Return (X, Y) of the center of cell containing provided text 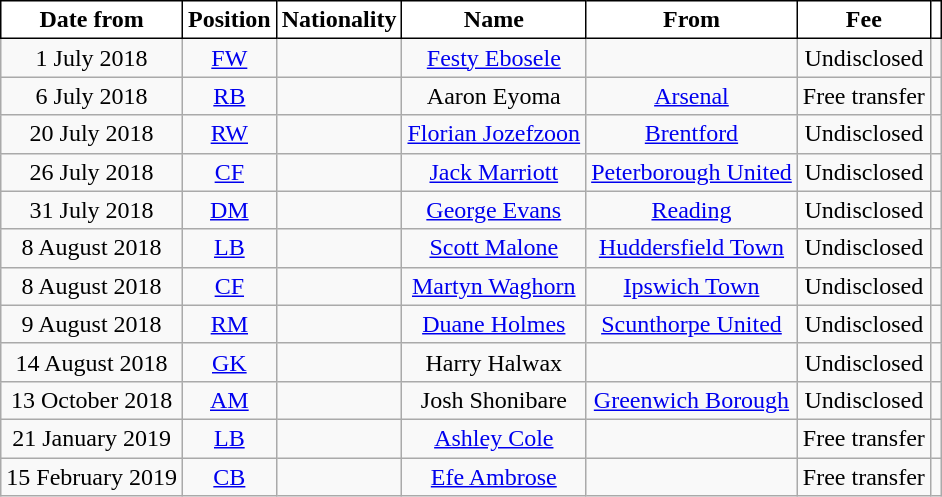
Reading (692, 210)
Scott Malone (494, 248)
21 January 2019 (92, 438)
Duane Holmes (494, 324)
Harry Halwax (494, 362)
RW (229, 134)
Josh Shonibare (494, 400)
6 July 2018 (92, 96)
From (692, 20)
Martyn Waghorn (494, 286)
Efe Ambrose (494, 477)
26 July 2018 (92, 172)
Peterborough United (692, 172)
Position (229, 20)
20 July 2018 (92, 134)
Nationality (339, 20)
Jack Marriott (494, 172)
Aaron Eyoma (494, 96)
CB (229, 477)
GK (229, 362)
1 July 2018 (92, 58)
9 August 2018 (92, 324)
14 August 2018 (92, 362)
Name (494, 20)
FW (229, 58)
31 July 2018 (92, 210)
15 February 2019 (92, 477)
George Evans (494, 210)
DM (229, 210)
RM (229, 324)
13 October 2018 (92, 400)
Ashley Cole (494, 438)
Date from (92, 20)
Ipswich Town (692, 286)
Scunthorpe United (692, 324)
Greenwich Borough (692, 400)
Brentford (692, 134)
Florian Jozefzoon (494, 134)
Festy Ebosele (494, 58)
Fee (864, 20)
Arsenal (692, 96)
Huddersfield Town (692, 248)
RB (229, 96)
AM (229, 400)
